Output the [X, Y] coordinate of the center of the cell containing the given text.  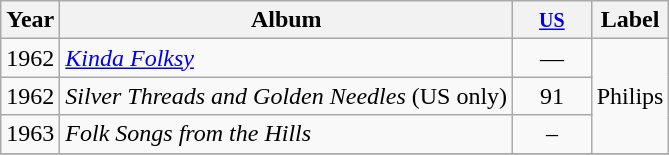
91 [552, 96]
Year [30, 20]
– [552, 134]
— [552, 58]
Silver Threads and Golden Needles (US only) [286, 96]
Philips [630, 96]
US [552, 20]
Kinda Folksy [286, 58]
Label [630, 20]
1963 [30, 134]
Album [286, 20]
Folk Songs from the Hills [286, 134]
